Detect which cell encompasses the target text, then output its [x, y] center coordinate. 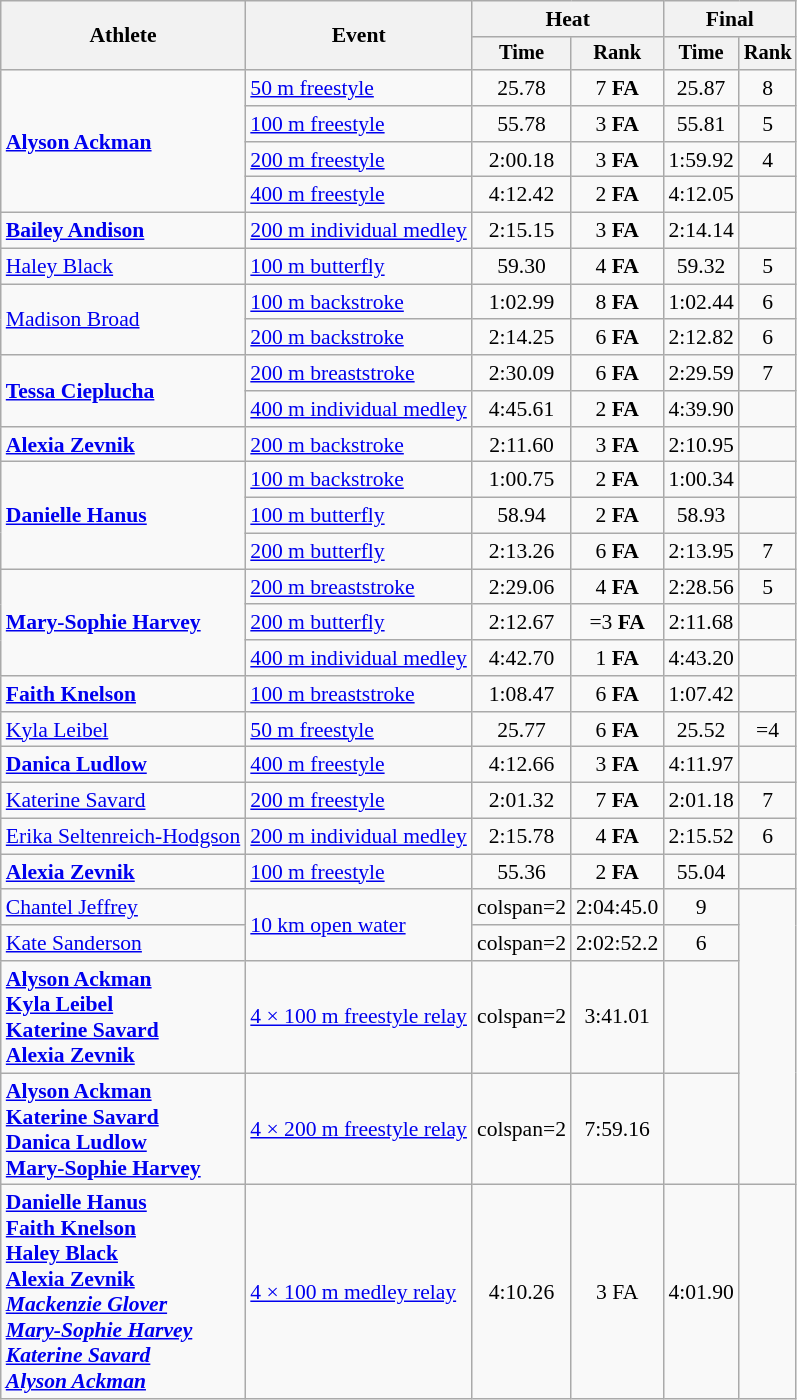
Erika Seltenreich-Hodgson [124, 837]
4:39.90 [700, 409]
10 km open water [358, 926]
2:14.25 [522, 338]
2:13.26 [522, 552]
2:04:45.0 [617, 908]
4:11.97 [700, 765]
2:29.06 [522, 587]
=4 [768, 730]
1:59.92 [700, 160]
58.94 [522, 516]
Mary-Sophie Harvey [124, 622]
Event [358, 36]
Chantel Jeffrey [124, 908]
Tessa Cieplucha [124, 390]
Alyson AckmanKaterine SavardDanica LudlowMary-Sophie Harvey [124, 1129]
4:01.90 [700, 1292]
=3 FA [617, 623]
9 [700, 908]
Danielle HanusFaith KnelsonHaley BlackAlexia ZevnikMackenzie GloverMary-Sophie HarveyKaterine SavardAlyson Ackman [124, 1292]
Danielle Hanus [124, 516]
8 FA [617, 302]
Faith Knelson [124, 694]
2:12.82 [700, 338]
55.81 [700, 124]
4 [768, 160]
4:45.61 [522, 409]
Final [730, 19]
Katerine Savard [124, 801]
100 m breaststroke [358, 694]
2:00.18 [522, 160]
1:02.99 [522, 302]
2:02:52.2 [617, 943]
59.32 [700, 267]
8 [768, 88]
55.78 [522, 124]
Heat [568, 19]
2:12.67 [522, 623]
4:43.20 [700, 658]
58.93 [700, 516]
2:11.68 [700, 623]
4:12.05 [700, 195]
2:01.32 [522, 801]
Kyla Leibel [124, 730]
2:11.60 [522, 445]
25.78 [522, 88]
59.30 [522, 267]
1:00.34 [700, 480]
2:10.95 [700, 445]
2:28.56 [700, 587]
2:01.18 [700, 801]
Madison Broad [124, 320]
2:29.59 [700, 373]
1:00.75 [522, 480]
1:07.42 [700, 694]
25.52 [700, 730]
Haley Black [124, 267]
2:15.52 [700, 837]
55.36 [522, 872]
2:15.78 [522, 837]
Bailey Andison [124, 231]
4:10.26 [522, 1292]
Danica Ludlow [124, 765]
Kate Sanderson [124, 943]
25.77 [522, 730]
1 FA [617, 658]
4:42.70 [522, 658]
25.87 [700, 88]
1:02.44 [700, 302]
4 × 100 m medley relay [358, 1292]
2:15.15 [522, 231]
2:13.95 [700, 552]
1:08.47 [522, 694]
3:41.01 [617, 1017]
4:12.66 [522, 765]
Athlete [124, 36]
4 × 200 m freestyle relay [358, 1129]
4:12.42 [522, 195]
Alyson Ackman [124, 141]
7:59.16 [617, 1129]
2:14.14 [700, 231]
2:30.09 [522, 373]
Alyson AckmanKyla LeibelKaterine SavardAlexia Zevnik [124, 1017]
55.04 [700, 872]
4 × 100 m freestyle relay [358, 1017]
